Return (X, Y) of the center of cell containing provided text 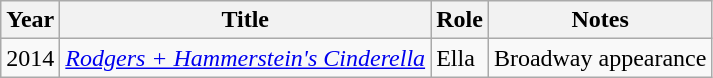
Title (246, 20)
Year (30, 20)
Ella (460, 58)
Broadway appearance (600, 58)
Notes (600, 20)
2014 (30, 58)
Role (460, 20)
Rodgers + Hammerstein's Cinderella (246, 58)
